Output the (X, Y) coordinate of the center of the cell containing the given text.  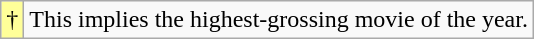
† (12, 20)
This implies the highest-grossing movie of the year. (279, 20)
